Pinpoint the cell where the given text exists, returning its (x, y) midpoint coordinate. 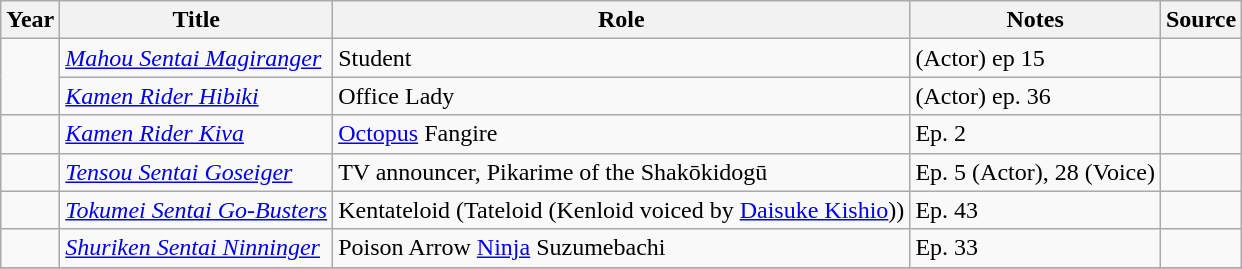
Kamen Rider Kiva (196, 134)
Mahou Sentai Magiranger (196, 58)
Student (622, 58)
Ep. 5 (Actor), 28 (Voice) (1036, 172)
Shuriken Sentai Ninninger (196, 248)
TV announcer, Pikarime of the Shakōkidogū (622, 172)
Ep. 43 (1036, 210)
Tokumei Sentai Go-Busters (196, 210)
Ep. 33 (1036, 248)
Ep. 2 (1036, 134)
(Actor) ep. 36 (1036, 96)
Title (196, 20)
(Actor) ep 15 (1036, 58)
Office Lady (622, 96)
Kamen Rider Hibiki (196, 96)
Year (30, 20)
Tensou Sentai Goseiger (196, 172)
Octopus Fangire (622, 134)
Kentateloid (Tateloid (Kenloid voiced by Daisuke Kishio)) (622, 210)
Role (622, 20)
Source (1200, 20)
Poison Arrow Ninja Suzumebachi (622, 248)
Notes (1036, 20)
